From the cell containing the given text, extract its center point as [x, y] coordinate. 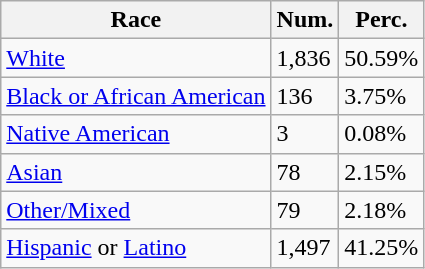
Perc. [382, 20]
Asian [136, 172]
1,497 [305, 248]
41.25% [382, 248]
Num. [305, 20]
0.08% [382, 134]
2.15% [382, 172]
Race [136, 20]
3 [305, 134]
78 [305, 172]
3.75% [382, 96]
Hispanic or Latino [136, 248]
1,836 [305, 58]
136 [305, 96]
Black or African American [136, 96]
Other/Mixed [136, 210]
2.18% [382, 210]
50.59% [382, 58]
79 [305, 210]
Native American [136, 134]
White [136, 58]
